Return [x, y] of the center of cell containing provided text 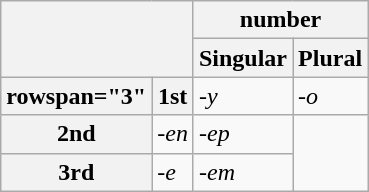
2nd [76, 134]
Singular [242, 58]
number [280, 20]
-y [242, 96]
-o [330, 96]
-en [173, 134]
Plural [330, 58]
-ep [242, 134]
rowspan="3" [76, 96]
1st [173, 96]
-e [173, 172]
-em [242, 172]
3rd [76, 172]
